For the text-containing cell, return its midpoint in (x, y) coordinate format. 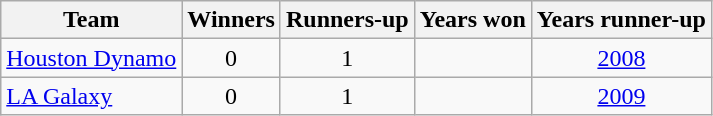
Winners (232, 20)
Years runner-up (621, 20)
Houston Dynamo (92, 58)
2008 (621, 58)
Years won (472, 20)
LA Galaxy (92, 96)
Runners-up (347, 20)
2009 (621, 96)
Team (92, 20)
